Detect which cell encompasses the target text, then output its [x, y] center coordinate. 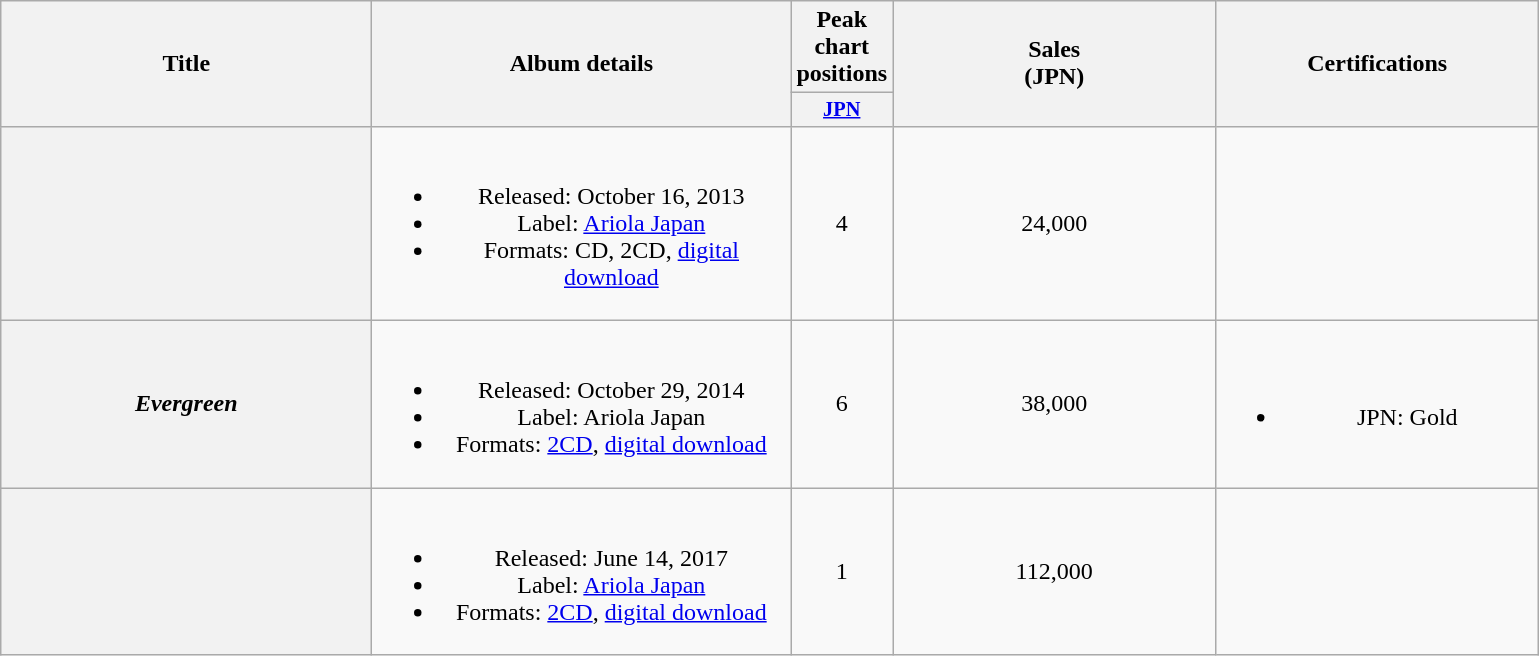
112,000 [1054, 572]
Title [186, 64]
JPN [842, 110]
Released: October 29, 2014Label: Ariola JapanFormats: 2CD, digital download [582, 404]
JPN: Gold [1378, 404]
1 [842, 572]
Evergreen [186, 404]
38,000 [1054, 404]
Certifications [1378, 64]
Sales(JPN) [1054, 64]
Album details [582, 64]
24,000 [1054, 223]
Released: June 14, 2017Label: Ariola JapanFormats: 2CD, digital download [582, 572]
4 [842, 223]
6 [842, 404]
Peak chart positions [842, 47]
Released: October 16, 2013Label: Ariola JapanFormats: CD, 2CD, digital download [582, 223]
